Locate the cell with the specified text and output its [X, Y] center coordinate. 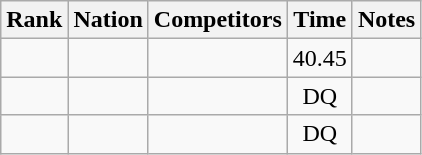
40.45 [320, 58]
Nation [108, 20]
Competitors [218, 20]
Time [320, 20]
Rank [34, 20]
Notes [386, 20]
